Capture the cell that displays the provided text and extract its (x, y) central coordinate. 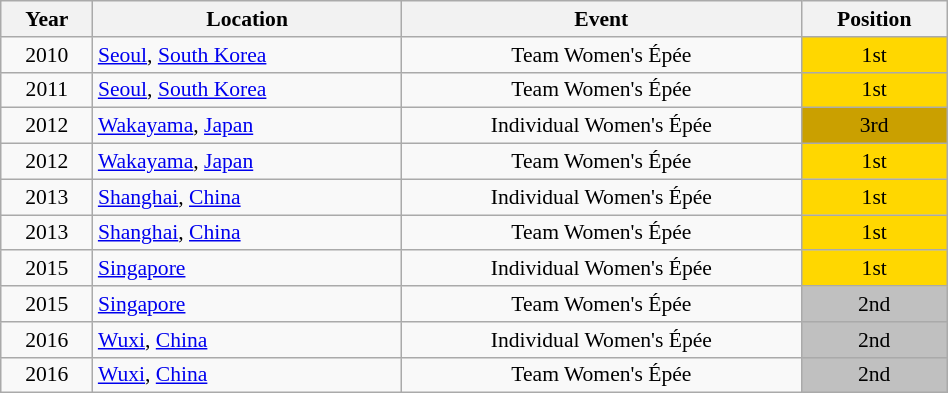
Location (248, 19)
2011 (47, 90)
Position (874, 19)
3rd (874, 126)
2010 (47, 55)
Event (601, 19)
Year (47, 19)
